Locate the cell with the specified text and output its (X, Y) center coordinate. 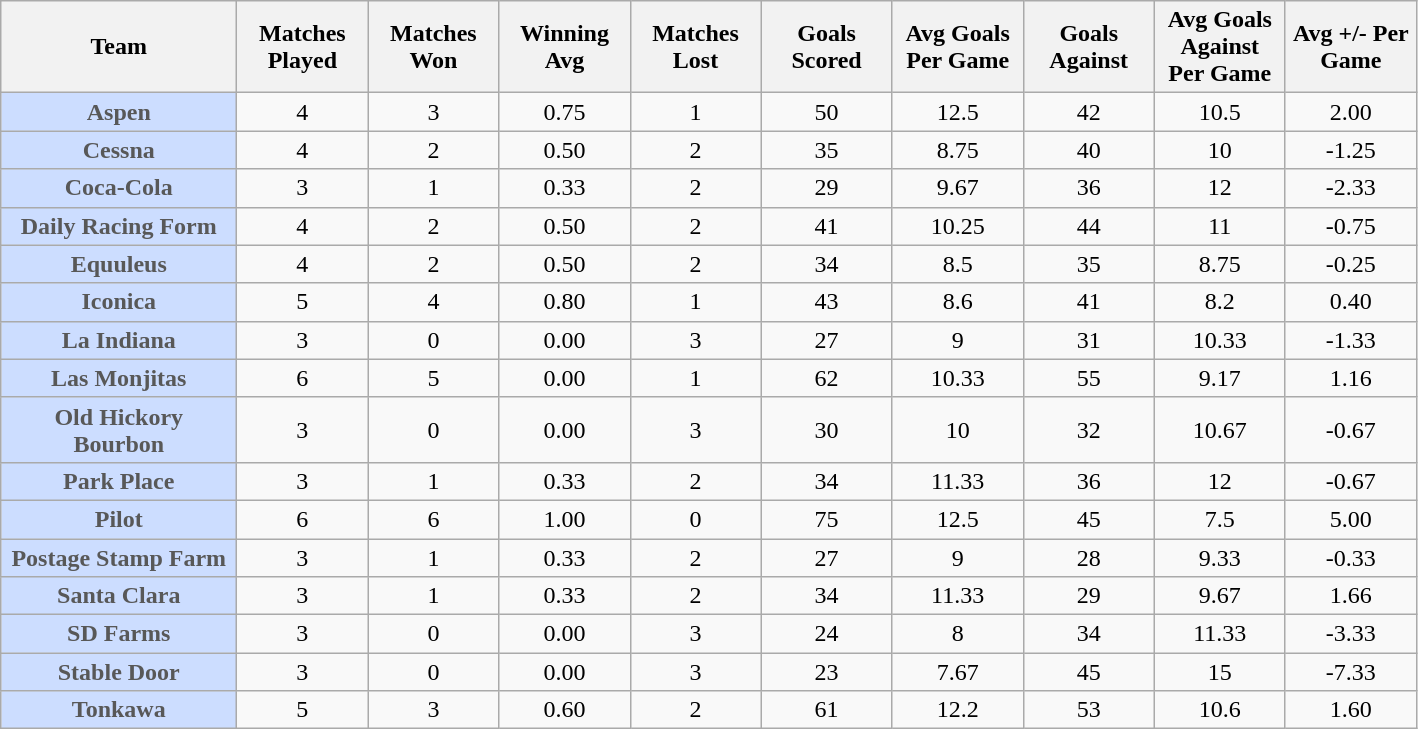
10.5 (1220, 112)
Pilot (119, 519)
0.80 (564, 302)
12.2 (958, 710)
-0.75 (1350, 226)
Matches Played (302, 47)
1.66 (1350, 596)
Iconica (119, 302)
42 (1088, 112)
1.00 (564, 519)
9.33 (1220, 557)
5.00 (1350, 519)
43 (826, 302)
Santa Clara (119, 596)
28 (1088, 557)
10.6 (1220, 710)
40 (1088, 150)
8.6 (958, 302)
11 (1220, 226)
75 (826, 519)
Avg Goals Against Per Game (1220, 47)
53 (1088, 710)
Coca-Cola (119, 188)
-3.33 (1350, 634)
30 (826, 430)
Postage Stamp Farm (119, 557)
24 (826, 634)
La Indiana (119, 340)
1.60 (1350, 710)
Matches Won (434, 47)
-0.25 (1350, 264)
Daily Racing Form (119, 226)
Old Hickory Bourbon (119, 430)
Matches Lost (696, 47)
32 (1088, 430)
SD Farms (119, 634)
Team (119, 47)
31 (1088, 340)
Park Place (119, 481)
Avg Goals Per Game (958, 47)
-2.33 (1350, 188)
44 (1088, 226)
10.67 (1220, 430)
-0.33 (1350, 557)
8.2 (1220, 302)
50 (826, 112)
-7.33 (1350, 672)
15 (1220, 672)
Stable Door (119, 672)
55 (1088, 378)
Aspen (119, 112)
0.60 (564, 710)
Winning Avg (564, 47)
9.17 (1220, 378)
62 (826, 378)
Tonkawa (119, 710)
1.16 (1350, 378)
Goals Against (1088, 47)
Goals Scored (826, 47)
8 (958, 634)
Cessna (119, 150)
7.5 (1220, 519)
-1.25 (1350, 150)
Avg +/- Per Game (1350, 47)
7.67 (958, 672)
61 (826, 710)
Las Monjitas (119, 378)
10.25 (958, 226)
-1.33 (1350, 340)
Equuleus (119, 264)
2.00 (1350, 112)
23 (826, 672)
0.75 (564, 112)
8.5 (958, 264)
0.40 (1350, 302)
